Search for the cell housing the specified text and yield its [x, y] center coordinate. 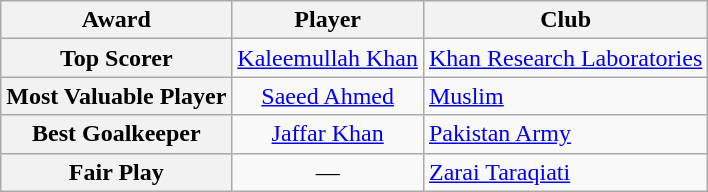
Jaffar Khan [328, 134]
Saeed Ahmed [328, 96]
Muslim [565, 96]
Top Scorer [116, 58]
Award [116, 20]
— [328, 172]
Fair Play [116, 172]
Most Valuable Player [116, 96]
Pakistan Army [565, 134]
Khan Research Laboratories [565, 58]
Player [328, 20]
Zarai Taraqiati [565, 172]
Best Goalkeeper [116, 134]
Club [565, 20]
Kaleemullah Khan [328, 58]
